Capture the cell that displays the provided text and extract its [X, Y] central coordinate. 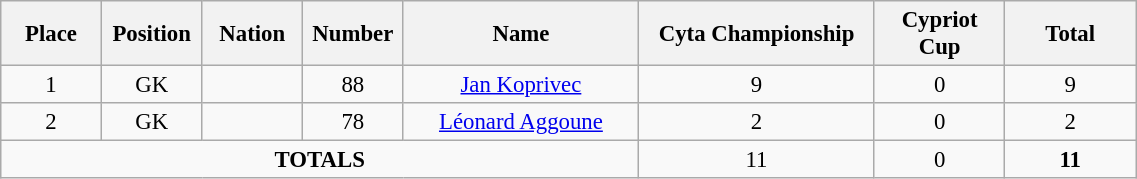
Number [354, 34]
Cypriot Cup [940, 34]
88 [354, 85]
Total [1070, 34]
Name [521, 34]
Place [52, 34]
Cyta Championship [757, 34]
1 [52, 85]
78 [354, 122]
Jan Koprivec [521, 85]
Léonard Aggoune [521, 122]
TOTALS [320, 160]
Nation [252, 34]
Position [152, 34]
